Pinpoint the cell where the given text exists, returning its [X, Y] midpoint coordinate. 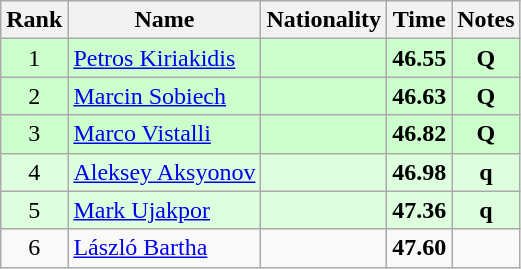
Marco Vistalli [164, 134]
Marcin Sobiech [164, 96]
46.82 [420, 134]
Name [164, 20]
46.63 [420, 96]
47.60 [420, 248]
46.55 [420, 58]
1 [34, 58]
Aleksey Aksyonov [164, 172]
Time [420, 20]
3 [34, 134]
Petros Kiriakidis [164, 58]
Notes [486, 20]
47.36 [420, 210]
6 [34, 248]
Mark Ujakpor [164, 210]
5 [34, 210]
2 [34, 96]
46.98 [420, 172]
Nationality [324, 20]
4 [34, 172]
Rank [34, 20]
László Bartha [164, 248]
